Extract the [X, Y] coordinate from the center of the cell holding the provided text.  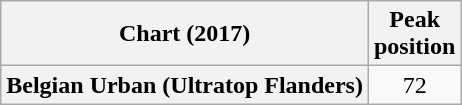
72 [414, 85]
Chart (2017) [185, 34]
Peakposition [414, 34]
Belgian Urban (Ultratop Flanders) [185, 85]
